Locate the cell with the specified text and output its (X, Y) center coordinate. 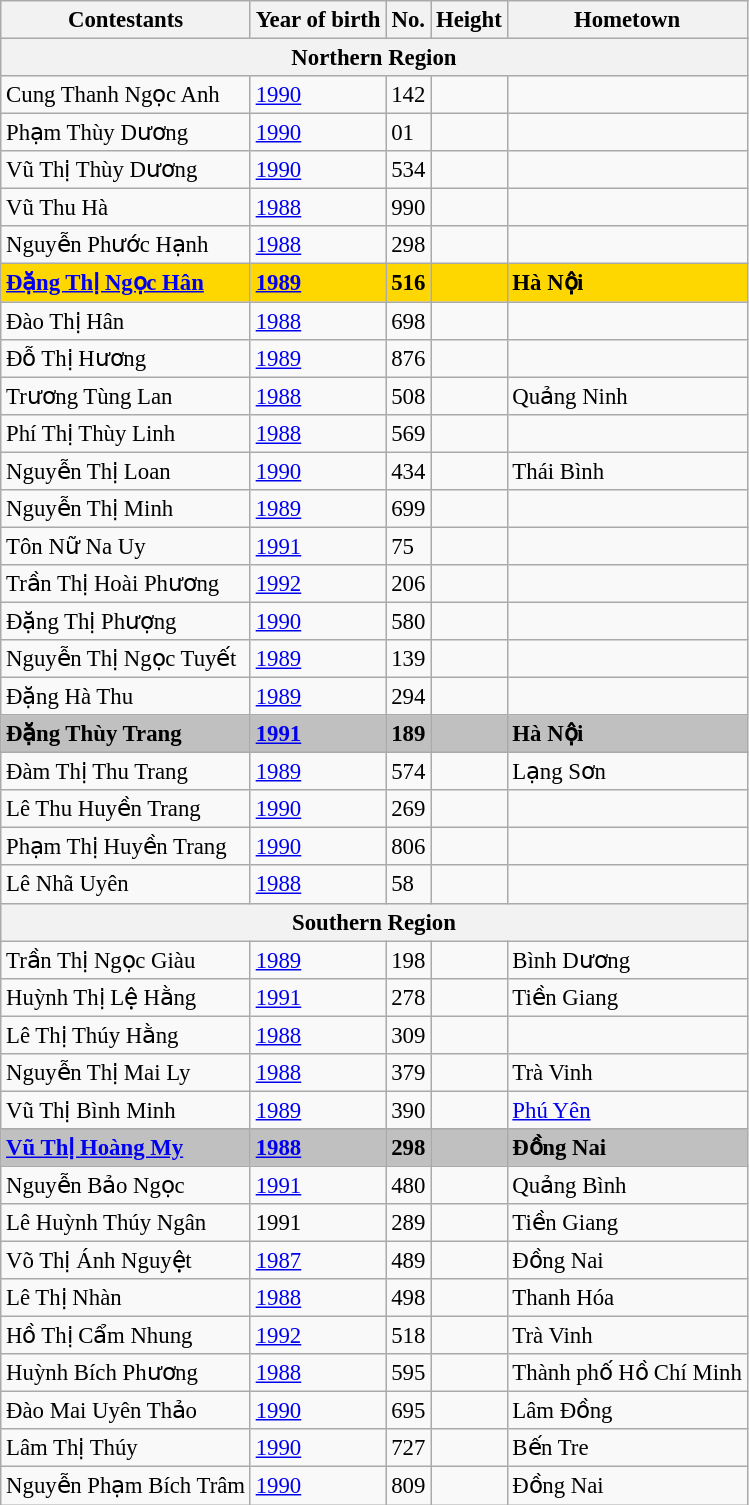
Nguyễn Thị Loan (126, 471)
Hometown (627, 20)
Đào Mai Uyên Thảo (126, 1411)
699 (408, 509)
Northern Region (374, 58)
Vũ Thu Hà (126, 208)
Đặng Hà Thu (126, 697)
01 (408, 133)
289 (408, 1223)
Lê Thị Thúy Hằng (126, 1035)
189 (408, 734)
269 (408, 809)
Đặng Thùy Trang (126, 734)
Đặng Thị Ngọc Hân (126, 283)
Year of birth (318, 20)
309 (408, 1035)
Vũ Thị Bình Minh (126, 1110)
Trần Thị Hoài Phương (126, 584)
Phí Thị Thùy Linh (126, 433)
Quảng Bình (627, 1185)
Lê Huỳnh Thúy Ngân (126, 1223)
990 (408, 208)
390 (408, 1110)
806 (408, 847)
Nguyễn Thị Mai Ly (126, 1073)
Cung Thanh Ngọc Anh (126, 95)
Đàm Thị Thu Trang (126, 772)
Lê Thị Nhàn (126, 1298)
Contestants (126, 20)
Quảng Ninh (627, 396)
Phú Yên (627, 1110)
Vũ Thị Hoàng My (126, 1148)
Nguyễn Thị Minh (126, 509)
Lê Nhã Uyên (126, 885)
Trần Thị Ngọc Giàu (126, 960)
Height (469, 20)
Phạm Thùy Dương (126, 133)
Trương Tùng Lan (126, 396)
Tôn Nữ Na Uy (126, 546)
Võ Thị Ánh Nguyệt (126, 1261)
Huỳnh Bích Phương (126, 1373)
75 (408, 546)
Vũ Thị Thùy Dương (126, 170)
Đào Thị Hân (126, 321)
206 (408, 584)
434 (408, 471)
Lê Thu Huyền Trang (126, 809)
1987 (318, 1261)
Nguyễn Bảo Ngọc (126, 1185)
516 (408, 283)
198 (408, 960)
Lâm Thị Thúy (126, 1449)
695 (408, 1411)
Nguyễn Phạm Bích Trâm (126, 1486)
Lạng Sơn (627, 772)
518 (408, 1336)
Bình Dương (627, 960)
No. (408, 20)
Lâm Đồng (627, 1411)
379 (408, 1073)
278 (408, 997)
294 (408, 697)
139 (408, 659)
580 (408, 621)
727 (408, 1449)
Đặng Thị Phượng (126, 621)
Phạm Thị Huyền Trang (126, 847)
698 (408, 321)
Thành phố Hồ Chí Minh (627, 1373)
Southern Region (374, 922)
508 (408, 396)
Bến Tre (627, 1449)
142 (408, 95)
569 (408, 433)
574 (408, 772)
809 (408, 1486)
876 (408, 358)
489 (408, 1261)
Nguyễn Thị Ngọc Tuyết (126, 659)
480 (408, 1185)
Huỳnh Thị Lệ Hằng (126, 997)
534 (408, 170)
58 (408, 885)
595 (408, 1373)
Thanh Hóa (627, 1298)
Đỗ Thị Hương (126, 358)
Thái Bình (627, 471)
Hồ Thị Cẩm Nhung (126, 1336)
498 (408, 1298)
Nguyễn Phước Hạnh (126, 245)
